Capture the cell that displays the provided text and extract its (X, Y) central coordinate. 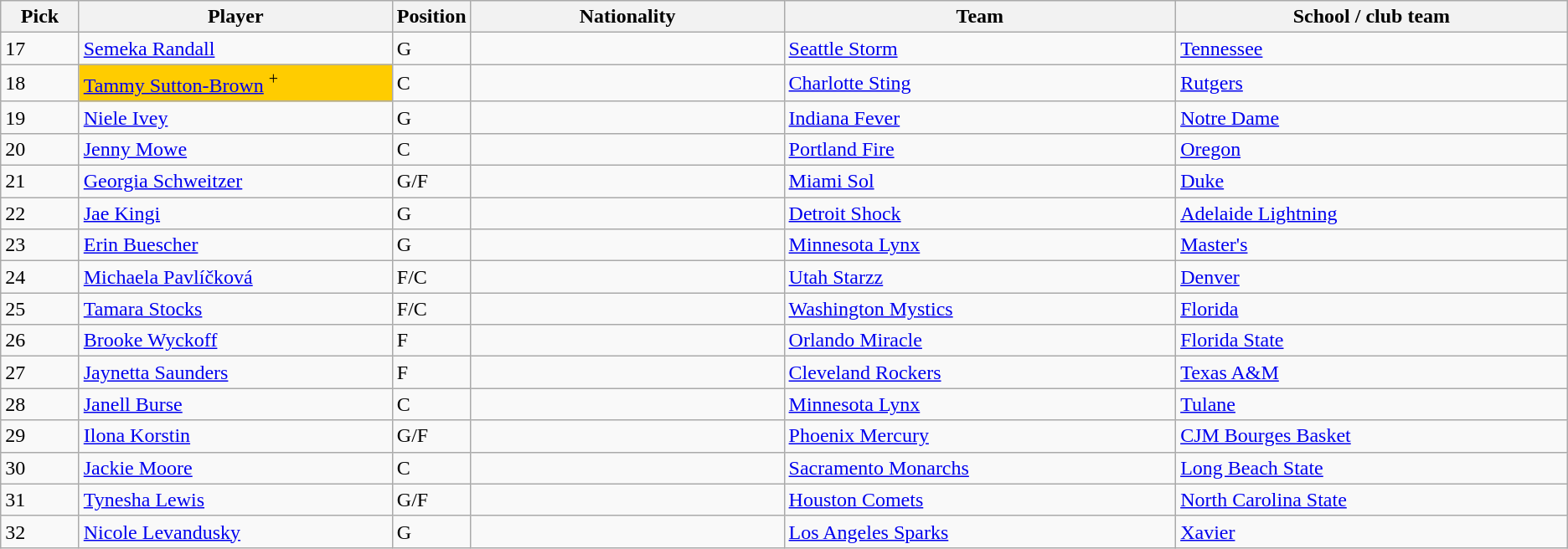
17 (40, 49)
Phoenix Mercury (980, 436)
Florida State (1372, 341)
Jackie Moore (235, 468)
North Carolina State (1372, 500)
29 (40, 436)
Rutgers (1372, 84)
Jae Kingi (235, 213)
Washington Mystics (980, 309)
25 (40, 309)
Erin Buescher (235, 245)
School / club team (1372, 17)
Sacramento Monarchs (980, 468)
Los Angeles Sparks (980, 531)
21 (40, 182)
Position (431, 17)
28 (40, 404)
Nicole Levandusky (235, 531)
Adelaide Lightning (1372, 213)
31 (40, 500)
Pick (40, 17)
Michaela Pavlíčková (235, 277)
27 (40, 372)
Nationality (627, 17)
Niele Ivey (235, 117)
18 (40, 84)
Detroit Shock (980, 213)
Utah Starzz (980, 277)
32 (40, 531)
Tennessee (1372, 49)
Miami Sol (980, 182)
Charlotte Sting (980, 84)
CJM Bourges Basket (1372, 436)
Master's (1372, 245)
Janell Burse (235, 404)
Ilona Korstin (235, 436)
23 (40, 245)
Team (980, 17)
Tynesha Lewis (235, 500)
Seattle Storm (980, 49)
24 (40, 277)
Oregon (1372, 149)
Georgia Schweitzer (235, 182)
Xavier (1372, 531)
Tamara Stocks (235, 309)
30 (40, 468)
Texas A&M (1372, 372)
Brooke Wyckoff (235, 341)
Player (235, 17)
Indiana Fever (980, 117)
22 (40, 213)
26 (40, 341)
Tulane (1372, 404)
Notre Dame (1372, 117)
20 (40, 149)
Jenny Mowe (235, 149)
Florida (1372, 309)
Cleveland Rockers (980, 372)
Portland Fire (980, 149)
19 (40, 117)
Duke (1372, 182)
Orlando Miracle (980, 341)
Jaynetta Saunders (235, 372)
Long Beach State (1372, 468)
Houston Comets (980, 500)
Semeka Randall (235, 49)
Tammy Sutton-Brown + (235, 84)
Denver (1372, 277)
